From the cell containing the given text, extract its center point as [x, y] coordinate. 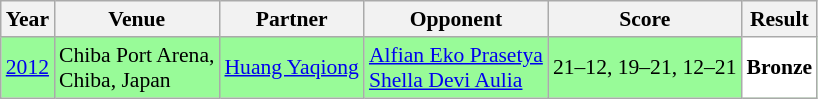
Huang Yaqiong [291, 68]
21–12, 19–21, 12–21 [645, 68]
Partner [291, 19]
Year [28, 19]
Alfian Eko Prasetya Shella Devi Aulia [456, 68]
Result [780, 19]
Score [645, 19]
Venue [136, 19]
Bronze [780, 68]
Chiba Port Arena,Chiba, Japan [136, 68]
2012 [28, 68]
Opponent [456, 19]
